Pinpoint the cell where the given text exists, returning its (x, y) midpoint coordinate. 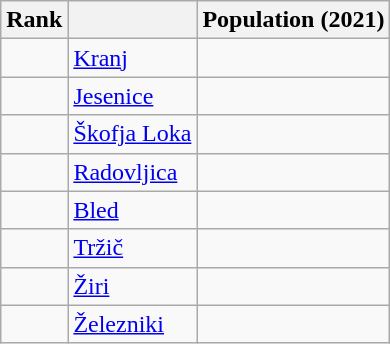
Jesenice (132, 96)
Žiri (132, 286)
Tržič (132, 248)
Bled (132, 210)
Škofja Loka (132, 134)
Population (2021) (294, 20)
Rank (34, 20)
Železniki (132, 324)
Kranj (132, 58)
Radovljica (132, 172)
